Find where the given text appears and provide that cell's center as [X, Y] coordinate. 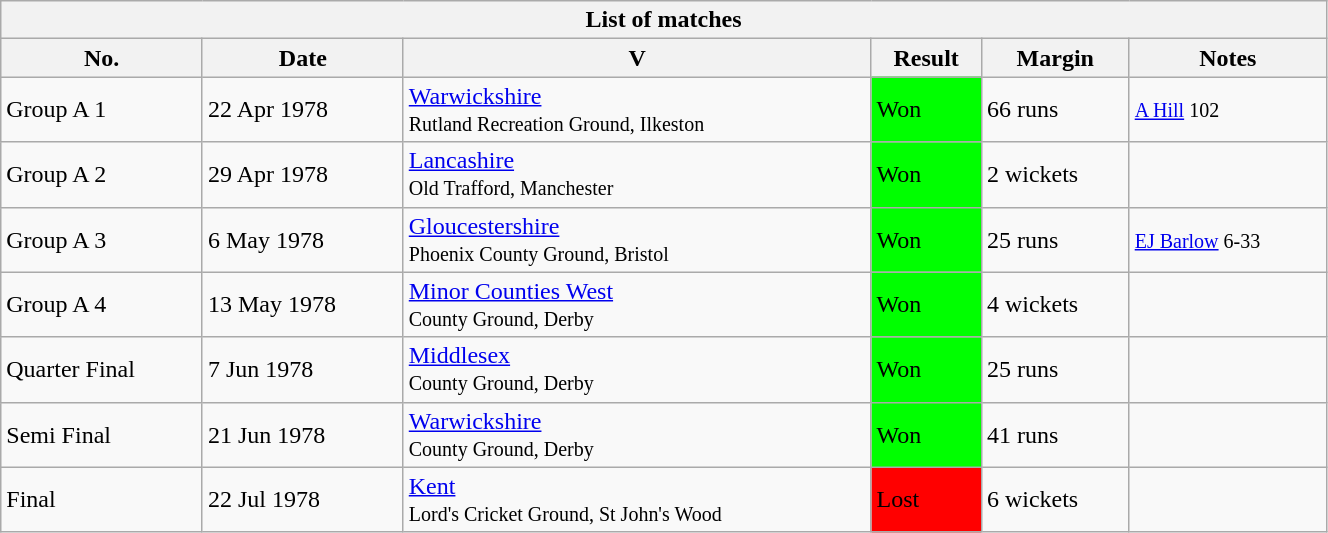
22 Jul 1978 [302, 500]
A Hill 102 [1228, 110]
List of matches [664, 20]
Group A 2 [102, 174]
Group A 4 [102, 304]
Middlesex County Ground, Derby [637, 370]
Warwickshire County Ground, Derby [637, 434]
4 wickets [1055, 304]
Quarter Final [102, 370]
Lancashire Old Trafford, Manchester [637, 174]
Group A 1 [102, 110]
Semi Final [102, 434]
Kent Lord's Cricket Ground, St John's Wood [637, 500]
41 runs [1055, 434]
22 Apr 1978 [302, 110]
Minor Counties West County Ground, Derby [637, 304]
21 Jun 1978 [302, 434]
V [637, 58]
66 runs [1055, 110]
Lost [926, 500]
Margin [1055, 58]
13 May 1978 [302, 304]
Final [102, 500]
2 wickets [1055, 174]
Result [926, 58]
7 Jun 1978 [302, 370]
Warwickshire Rutland Recreation Ground, Ilkeston [637, 110]
EJ Barlow 6-33 [1228, 240]
Date [302, 58]
Notes [1228, 58]
6 May 1978 [302, 240]
No. [102, 58]
6 wickets [1055, 500]
Group A 3 [102, 240]
Gloucestershire Phoenix County Ground, Bristol [637, 240]
29 Apr 1978 [302, 174]
